Return (x, y) of the center of cell containing provided text 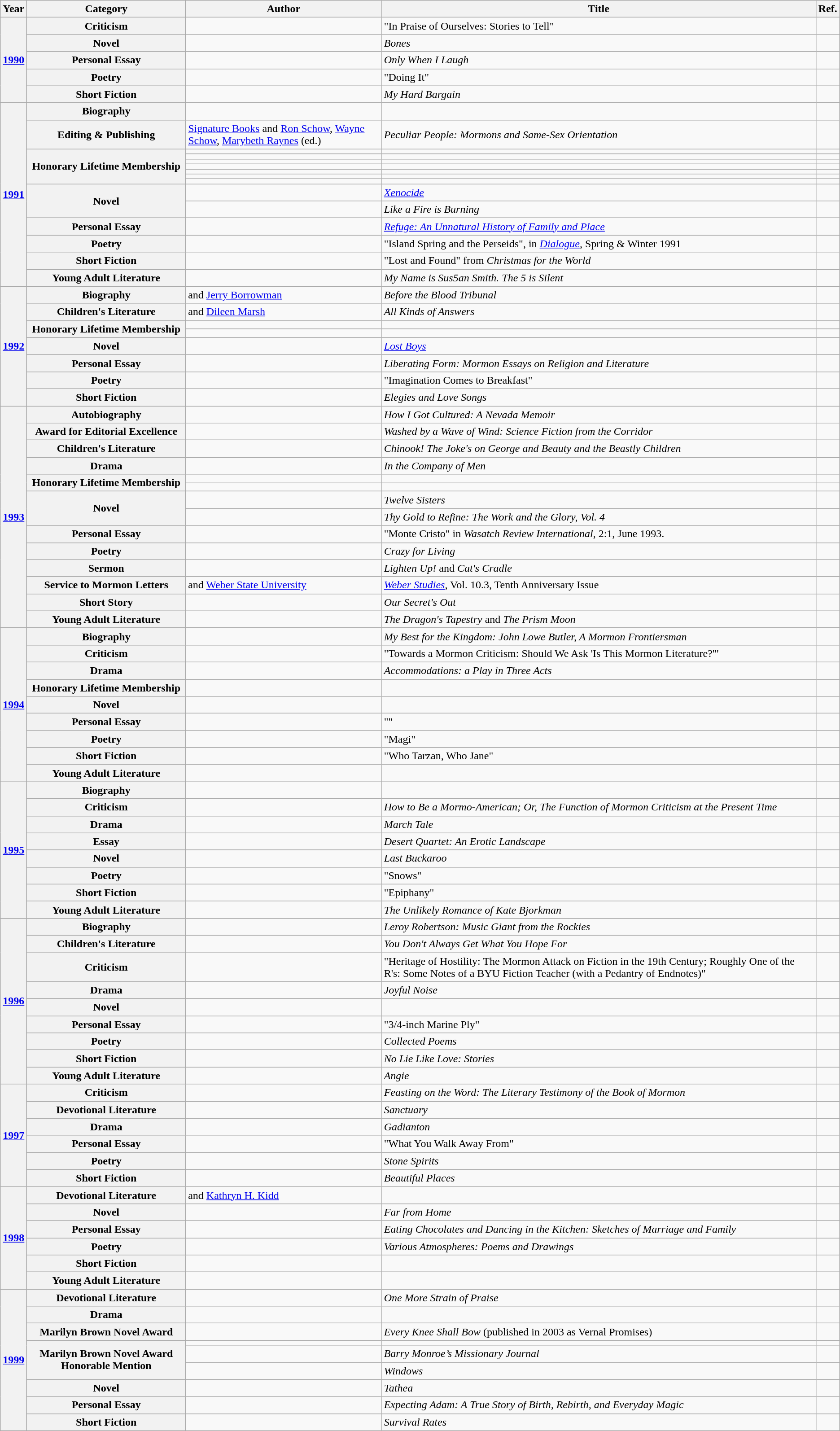
Ref. (827, 9)
Windows (599, 1371)
"Doing It" (599, 77)
The Dragon's Tapestry and The Prism Moon (599, 619)
and Weber State University (284, 585)
Peculiar People: Mormons and Same-Sex Orientation (599, 135)
Chinook! The Joke's on George and Beauty and the Beastly Children (599, 449)
Editing & Publishing (106, 135)
Signature Books and Ron Schow, Wayne Schow, Marybeth Raynes (ed.) (284, 135)
Barry Monroe’s Missionary Journal (599, 1354)
My Name is Sus5an Smith. The 5 is Silent (599, 278)
Weber Studies, Vol. 10.3, Tenth Anniversary Issue (599, 585)
One More Strain of Praise (599, 1298)
1999 (13, 1360)
In the Company of Men (599, 466)
Desert Quartet: An Erotic Landscape (599, 841)
1990 (13, 60)
Marilyn Brown Novel Award Honorable Mention (106, 1360)
Every Knee Shall Bow (published in 2003 as Vernal Promises) (599, 1332)
1992 (13, 346)
"Island Spring and the Perseids", in Dialogue, Spring & Winter 1991 (599, 244)
"" (599, 722)
Category (106, 9)
Marilyn Brown Novel Award (106, 1332)
Sanctuary (599, 1110)
1993 (13, 517)
"Monte Cristo" in Wasatch Review International, 2:1, June 1993. (599, 534)
Last Buckaroo (599, 858)
Year (13, 9)
Collected Poems (599, 1042)
Autobiography (106, 414)
Short Story (106, 602)
Expecting Adam: A True Story of Birth, Rebirth, and Everyday Magic (599, 1405)
Feasting on the Word: The Literary Testimony of the Book of Mormon (599, 1093)
Author (284, 9)
and Dileen Marsh (284, 312)
Service to Mormon Letters (106, 585)
"Magi" (599, 739)
and Kathryn H. Kidd (284, 1195)
Stone Spirits (599, 1161)
Leroy Robertson: Music Giant from the Rockies (599, 927)
Essay (106, 841)
"Lost and Found" from Christmas for the World (599, 261)
1994 (13, 705)
Elegies and Love Songs (599, 397)
1996 (13, 1001)
"Towards a Mormon Criticism: Should We Ask 'Is This Mormon Literature?'" (599, 653)
March Tale (599, 824)
Various Atmospheres: Poems and Drawings (599, 1246)
Gadianton (599, 1127)
"Snows" (599, 875)
Only When I Laugh (599, 60)
Twelve Sisters (599, 500)
My Best for the Kingdom: John Lowe Butler, A Mormon Frontiersman (599, 636)
"Who Tarzan, Who Jane" (599, 756)
1995 (13, 850)
You Don't Always Get What You Hope For (599, 944)
"Epiphany" (599, 893)
Like a Fire is Burning (599, 210)
My Hard Bargain (599, 94)
Bones (599, 43)
Accommodations: a Play in Three Acts (599, 670)
Thy Gold to Refine: The Work and the Glory, Vol. 4 (599, 517)
Beautiful Places (599, 1178)
Tathea (599, 1388)
Crazy for Living (599, 551)
1991 (13, 195)
Lost Boys (599, 346)
"3/4-inch Marine Ply" (599, 1024)
Title (599, 9)
Before the Blood Tribunal (599, 295)
"What You Walk Away From" (599, 1144)
Xenocide (599, 193)
1998 (13, 1238)
Washed by a Wave of Wind: Science Fiction from the Corridor (599, 432)
The Unlikely Romance of Kate Bjorkman (599, 910)
"Imagination Comes to Breakfast" (599, 380)
How to Be a Mormo-American; Or, The Function of Mormon Criticism at the Present Time (599, 807)
and Jerry Borrowman (284, 295)
Angie (599, 1076)
Refuge: An Unnatural History of Family and Place (599, 227)
Liberating Form: Mormon Essays on Religion and Literature (599, 363)
Sermon (106, 568)
Eating Chocolates and Dancing in the Kitchen: Sketches of Marriage and Family (599, 1229)
Award for Editorial Excellence (106, 432)
Joyful Noise (599, 990)
How I Got Cultured: A Nevada Memoir (599, 414)
Lighten Up! and Cat's Cradle (599, 568)
Our Secret's Out (599, 602)
Far from Home (599, 1212)
"In Praise of Ourselves: Stories to Tell" (599, 26)
Survival Rates (599, 1422)
All Kinds of Answers (599, 312)
1997 (13, 1135)
No Lie Like Love: Stories (599, 1059)
